Pinpoint the cell where the given text exists, returning its [X, Y] midpoint coordinate. 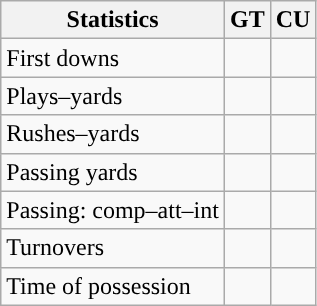
Statistics [113, 20]
CU [293, 20]
First downs [113, 58]
Passing yards [113, 172]
Plays–yards [113, 96]
Time of possession [113, 286]
Turnovers [113, 248]
Rushes–yards [113, 134]
Passing: comp–att–int [113, 210]
GT [247, 20]
